Pinpoint the cell where the given text exists, returning its [X, Y] midpoint coordinate. 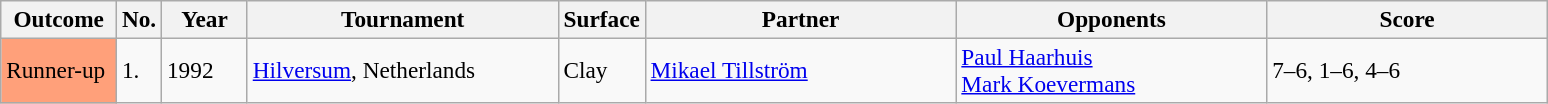
Runner-up [59, 70]
Outcome [59, 19]
Mikael Tillström [800, 70]
Opponents [1112, 19]
1. [140, 70]
7–6, 1–6, 4–6 [1408, 70]
Score [1408, 19]
Surface [602, 19]
Partner [800, 19]
Paul Haarhuis Mark Koevermans [1112, 70]
Clay [602, 70]
Hilversum, Netherlands [402, 70]
No. [140, 19]
Year [205, 19]
Tournament [402, 19]
1992 [205, 70]
